Detect which cell encompasses the target text, then output its [X, Y] center coordinate. 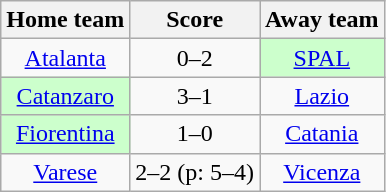
0–2 [195, 58]
SPAL [322, 58]
2–2 (p: 5–4) [195, 172]
1–0 [195, 134]
Catania [322, 134]
Lazio [322, 96]
Vicenza [322, 172]
Away team [322, 20]
Catanzaro [66, 96]
Atalanta [66, 58]
Varese [66, 172]
Score [195, 20]
Home team [66, 20]
Fiorentina [66, 134]
3–1 [195, 96]
